Capture the cell that displays the provided text and extract its (x, y) central coordinate. 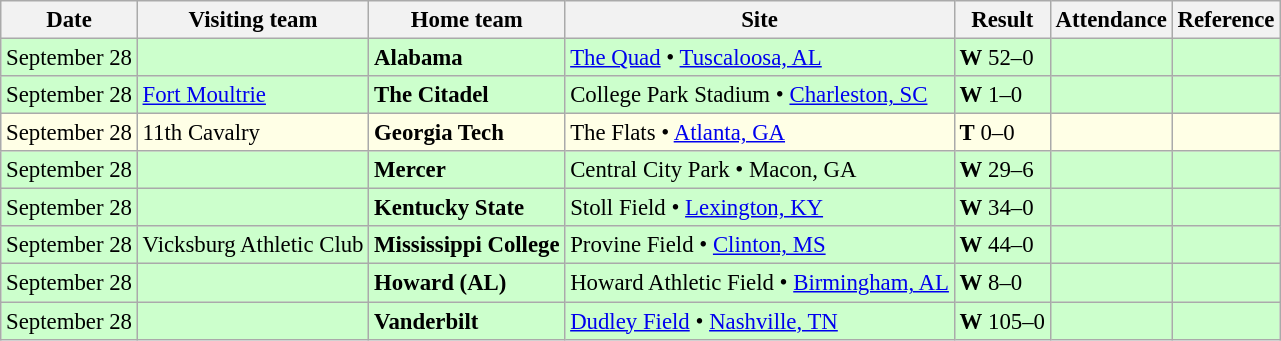
Fort Moultrie (253, 95)
Mercer (467, 170)
Attendance (1111, 20)
Central City Park • Macon, GA (760, 170)
T 0–0 (1002, 133)
Stoll Field • Lexington, KY (760, 208)
W 1–0 (1002, 95)
Vanderbilt (467, 321)
The Quad • Tuscaloosa, AL (760, 58)
Howard (AL) (467, 283)
W 29–6 (1002, 170)
Georgia Tech (467, 133)
W 8–0 (1002, 283)
Home team (467, 20)
Kentucky State (467, 208)
W 105–0 (1002, 321)
W 52–0 (1002, 58)
The Citadel (467, 95)
Mississippi College (467, 245)
The Flats • Atlanta, GA (760, 133)
Result (1002, 20)
Dudley Field • Nashville, TN (760, 321)
Provine Field • Clinton, MS (760, 245)
11th Cavalry (253, 133)
W 34–0 (1002, 208)
W 44–0 (1002, 245)
Date (69, 20)
Site (760, 20)
College Park Stadium • Charleston, SC (760, 95)
Reference (1226, 20)
Visiting team (253, 20)
Howard Athletic Field • Birmingham, AL (760, 283)
Vicksburg Athletic Club (253, 245)
Alabama (467, 58)
